Find where the given text appears and provide that cell's center as [X, Y] coordinate. 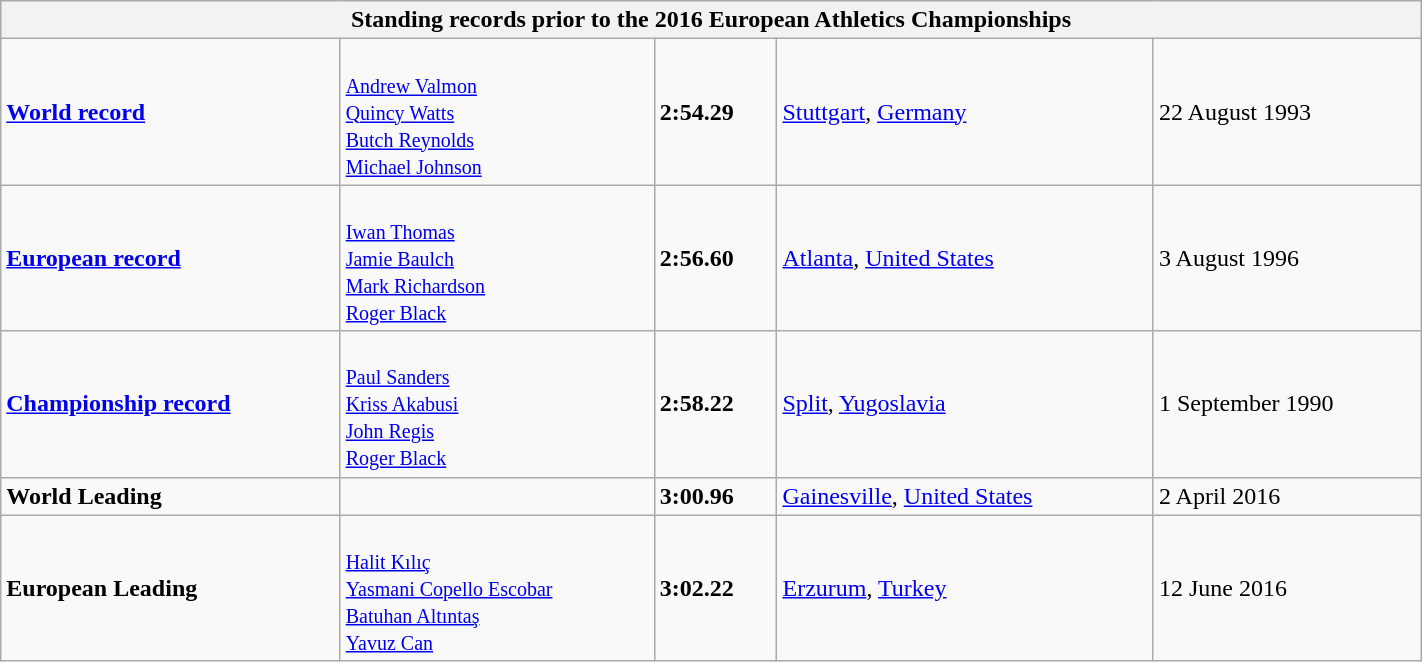
2 April 2016 [1287, 496]
Gainesville, United States [965, 496]
Paul SandersKriss AkabusiJohn RegisRoger Black [497, 404]
2:56.60 [716, 258]
12 June 2016 [1287, 588]
European Leading [170, 588]
Halit KılıçYasmani Copello EscobarBatuhan AltıntaşYavuz Can [497, 588]
European record [170, 258]
World Leading [170, 496]
Stuttgart, Germany [965, 112]
2:54.29 [716, 112]
2:58.22 [716, 404]
Split, Yugoslavia [965, 404]
Atlanta, United States [965, 258]
1 September 1990 [1287, 404]
3 August 1996 [1287, 258]
Standing records prior to the 2016 European Athletics Championships [711, 20]
Iwan ThomasJamie BaulchMark RichardsonRoger Black [497, 258]
World record [170, 112]
3:02.22 [716, 588]
Erzurum, Turkey [965, 588]
Andrew ValmonQuincy WattsButch ReynoldsMichael Johnson [497, 112]
22 August 1993 [1287, 112]
3:00.96 [716, 496]
Championship record [170, 404]
